Determine the [X, Y] coordinate at the center of the cell enclosing the given text.  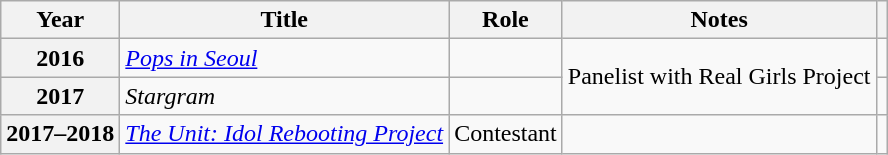
Year [60, 20]
2016 [60, 58]
Pops in Seoul [284, 58]
2017 [60, 96]
Panelist with Real Girls Project [719, 77]
Stargram [284, 96]
Notes [719, 20]
Contestant [506, 134]
Role [506, 20]
The Unit: Idol Rebooting Project [284, 134]
Title [284, 20]
2017–2018 [60, 134]
